Scan for the cell matching the given text and deliver its (x, y) coordinate at center. 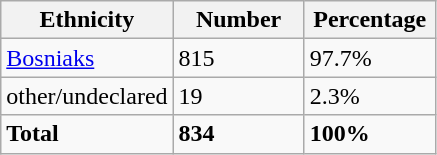
other/undeclared (87, 96)
100% (370, 134)
Total (87, 134)
Ethnicity (87, 20)
815 (238, 58)
19 (238, 96)
2.3% (370, 96)
834 (238, 134)
97.7% (370, 58)
Bosniaks (87, 58)
Number (238, 20)
Percentage (370, 20)
